Identify which cell holds the provided text, then report its [X, Y] central coordinate. 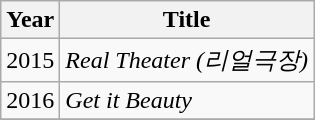
Real Theater (리얼극장) [187, 60]
2016 [30, 100]
Title [187, 20]
Year [30, 20]
2015 [30, 60]
Get it Beauty [187, 100]
